Detect which cell encompasses the target text, then output its (X, Y) center coordinate. 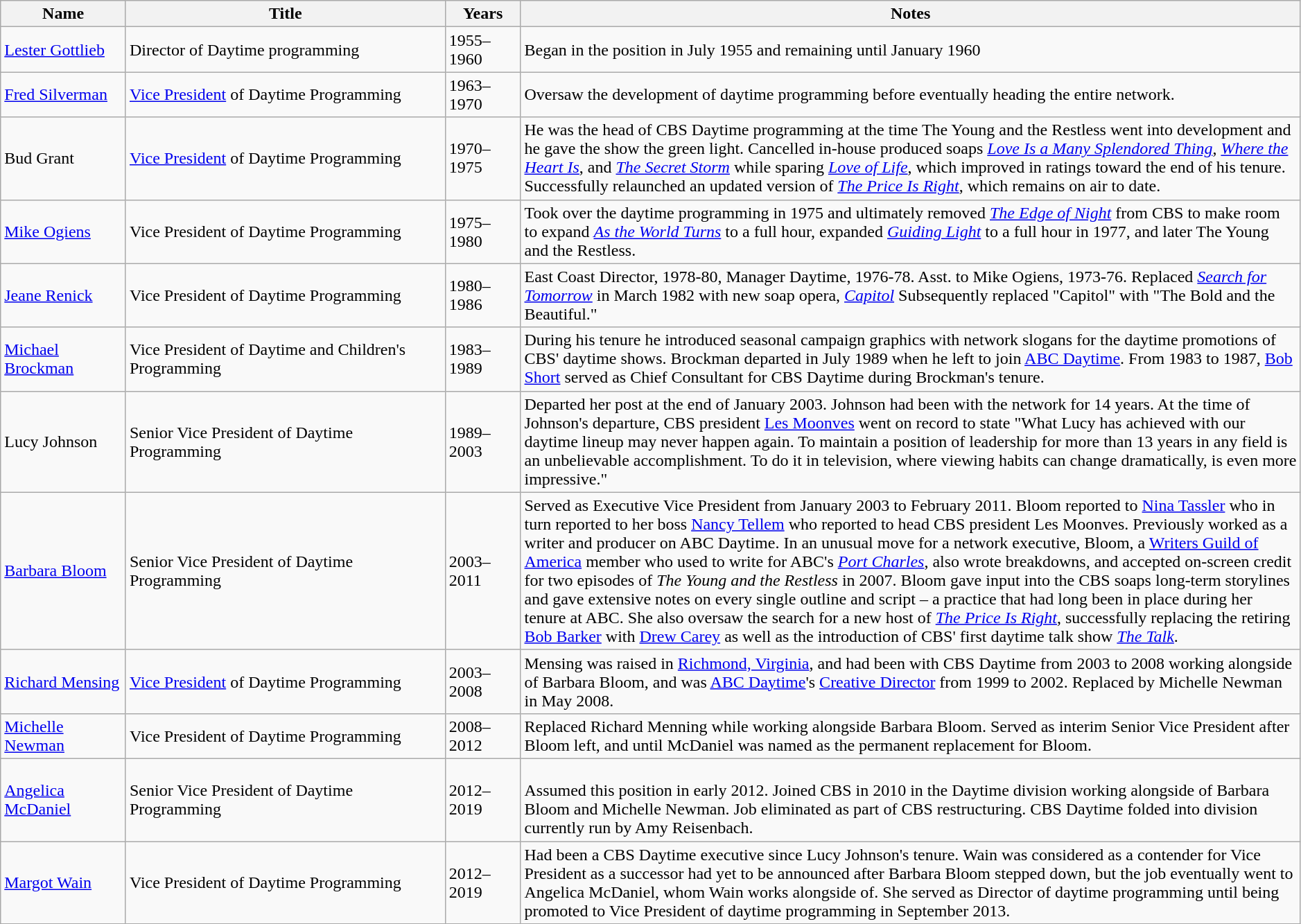
1975–1980 (482, 232)
Jeane Renick (64, 295)
Bud Grant (64, 158)
1970–1975 (482, 158)
Director of Daytime programming (286, 50)
Barbara Bloom (64, 571)
Notes (911, 14)
Lucy Johnson (64, 442)
Lester Gottlieb (64, 50)
Mike Ogiens (64, 232)
2003–2008 (482, 681)
1955–1960 (482, 50)
1980–1986 (482, 295)
Michelle Newman (64, 736)
2008–2012 (482, 736)
2003–2011 (482, 571)
Began in the position in July 1955 and remaining until January 1960 (911, 50)
Michael Brockman (64, 359)
1989–2003 (482, 442)
Name (64, 14)
Years (482, 14)
Oversaw the development of daytime programming before eventually heading the entire network. (911, 94)
Richard Mensing (64, 681)
1983–1989 (482, 359)
Title (286, 14)
Margot Wain (64, 883)
1963–1970 (482, 94)
Vice President of Daytime and Children's Programming (286, 359)
Angelica McDaniel (64, 800)
Fred Silverman (64, 94)
